Find where the given text appears and provide that cell's center as (x, y) coordinate. 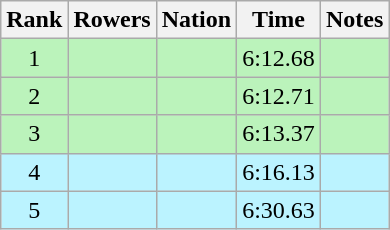
3 (34, 134)
1 (34, 58)
6:12.71 (279, 96)
6:30.63 (279, 210)
6:13.37 (279, 134)
6:16.13 (279, 172)
6:12.68 (279, 58)
4 (34, 172)
2 (34, 96)
Time (279, 20)
Rank (34, 20)
Rowers (112, 20)
5 (34, 210)
Nation (196, 20)
Notes (354, 20)
